Scan for the cell matching the given text and deliver its (X, Y) coordinate at center. 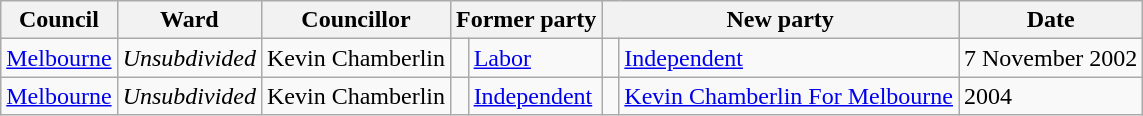
Former party (526, 20)
Date (1050, 20)
Councillor (356, 20)
New party (780, 20)
2004 (1050, 96)
Council (59, 20)
Ward (189, 20)
Kevin Chamberlin For Melbourne (789, 96)
7 November 2002 (1050, 58)
Labor (535, 58)
